From the cell containing the given text, extract its center point as [x, y] coordinate. 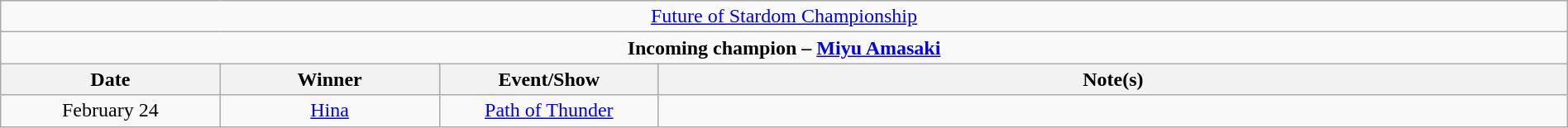
Incoming champion – Miyu Amasaki [784, 48]
Event/Show [549, 79]
Winner [329, 79]
Path of Thunder [549, 111]
Future of Stardom Championship [784, 17]
Note(s) [1113, 79]
Hina [329, 111]
February 24 [111, 111]
Date [111, 79]
